Scan for the cell matching the given text and deliver its (X, Y) coordinate at center. 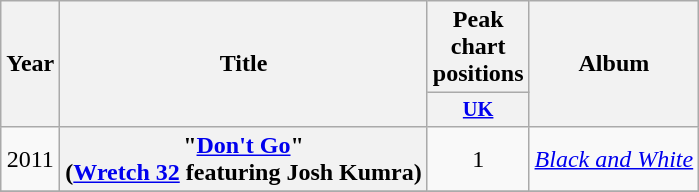
Title (244, 64)
Year (30, 64)
Peak chart positions (478, 47)
1 (478, 158)
Black and White (614, 158)
"Don't Go"(Wretch 32 featuring Josh Kumra) (244, 158)
UK (478, 110)
Album (614, 64)
2011 (30, 158)
